Identify which cell holds the provided text, then report its (X, Y) central coordinate. 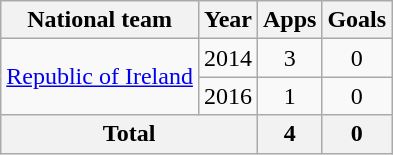
3 (289, 58)
Year (228, 20)
1 (289, 96)
Goals (357, 20)
National team (100, 20)
Apps (289, 20)
4 (289, 134)
Total (130, 134)
Republic of Ireland (100, 77)
2014 (228, 58)
2016 (228, 96)
